Capture the cell that displays the provided text and extract its (X, Y) central coordinate. 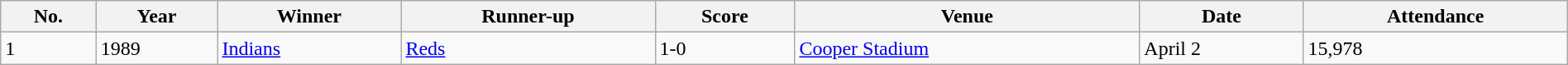
Year (157, 17)
Runner-up (528, 17)
April 2 (1221, 48)
Score (724, 17)
Cooper Stadium (968, 48)
No. (48, 17)
Attendance (1436, 17)
Indians (309, 48)
Venue (968, 17)
Winner (309, 17)
15,978 (1436, 48)
Reds (528, 48)
Date (1221, 17)
1989 (157, 48)
1 (48, 48)
1-0 (724, 48)
